For the text-containing cell, return its midpoint in (X, Y) coordinate format. 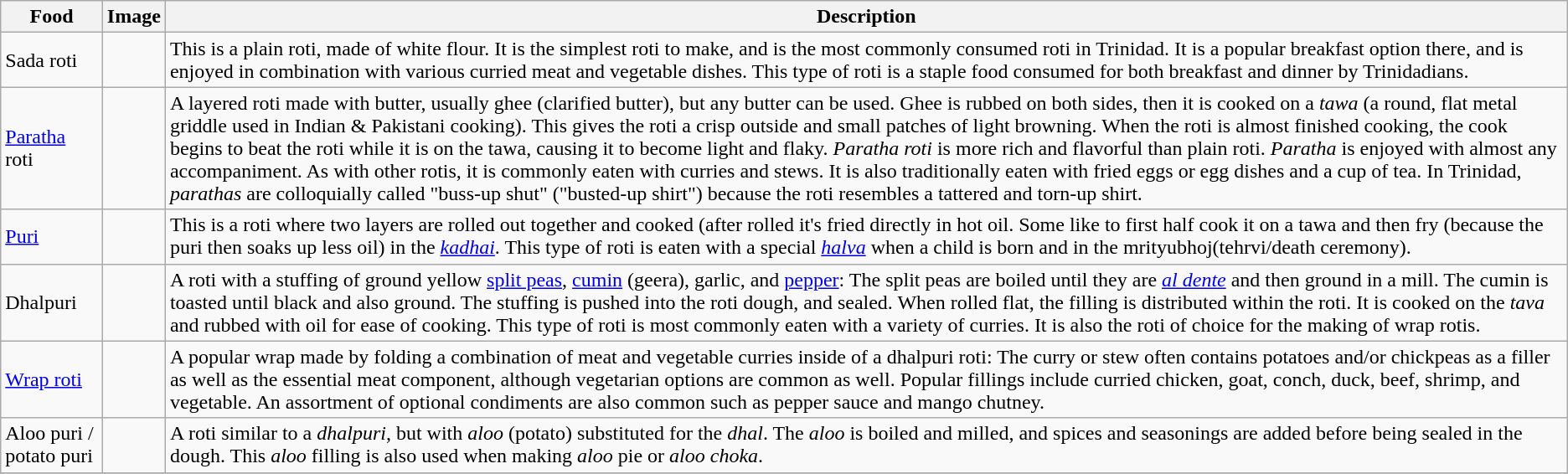
Dhalpuri (52, 302)
Aloo puri / potato puri (52, 446)
Image (134, 17)
Wrap roti (52, 379)
Puri (52, 236)
Paratha roti (52, 148)
Food (52, 17)
Sada roti (52, 60)
Description (866, 17)
